Locate the cell with the specified text and output its [x, y] center coordinate. 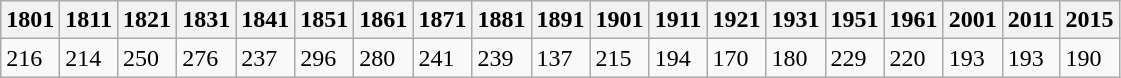
2011 [1031, 20]
1821 [148, 20]
280 [384, 58]
276 [206, 58]
190 [1090, 58]
1921 [736, 20]
1951 [854, 20]
215 [620, 58]
296 [324, 58]
216 [30, 58]
239 [502, 58]
214 [89, 58]
250 [148, 58]
229 [854, 58]
1851 [324, 20]
220 [914, 58]
241 [442, 58]
180 [796, 58]
1801 [30, 20]
1911 [678, 20]
1831 [206, 20]
1861 [384, 20]
1901 [620, 20]
1961 [914, 20]
194 [678, 58]
137 [560, 58]
1871 [442, 20]
1811 [89, 20]
1841 [266, 20]
1891 [560, 20]
1881 [502, 20]
237 [266, 58]
170 [736, 58]
2001 [972, 20]
1931 [796, 20]
2015 [1090, 20]
